Return (x, y) of the center of cell containing provided text 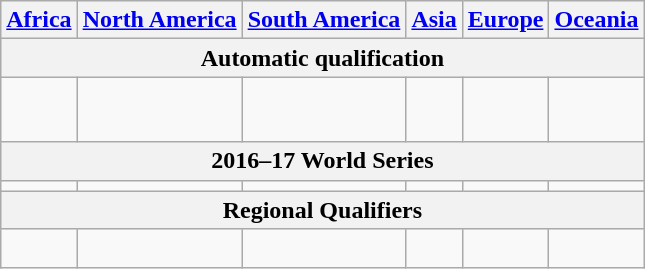
Europe (506, 20)
South America (324, 20)
Asia (434, 20)
Regional Qualifiers (322, 210)
2016–17 World Series (322, 161)
Africa (39, 20)
North America (160, 20)
Oceania (596, 20)
Automatic qualification (322, 58)
